For the text-containing cell, return its midpoint in (x, y) coordinate format. 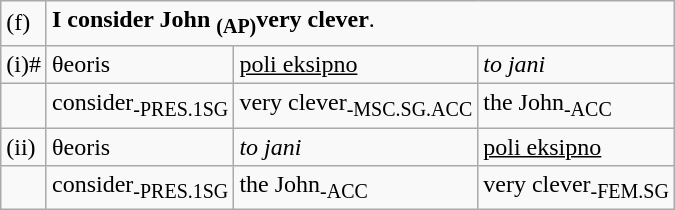
(f) (24, 23)
very clever-FEM.SG (576, 188)
(i)# (24, 64)
very clever-MSC.SG.ACC (356, 105)
I consider John (AP)very clever. (360, 23)
(ii) (24, 147)
